From the cell containing the given text, extract its center point as (x, y) coordinate. 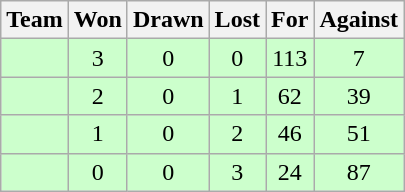
For (290, 20)
62 (290, 96)
113 (290, 58)
46 (290, 134)
Lost (237, 20)
7 (359, 58)
Drawn (168, 20)
87 (359, 172)
Against (359, 20)
Team (35, 20)
Won (98, 20)
24 (290, 172)
39 (359, 96)
51 (359, 134)
